Locate the cell with the specified text and output its (x, y) center coordinate. 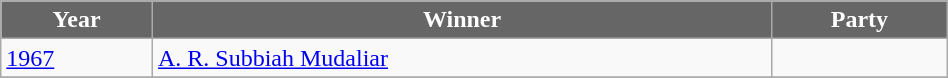
Winner (462, 20)
1967 (77, 58)
Party (860, 20)
A. R. Subbiah Mudaliar (462, 58)
Year (77, 20)
